From the cell containing the given text, extract its center point as [x, y] coordinate. 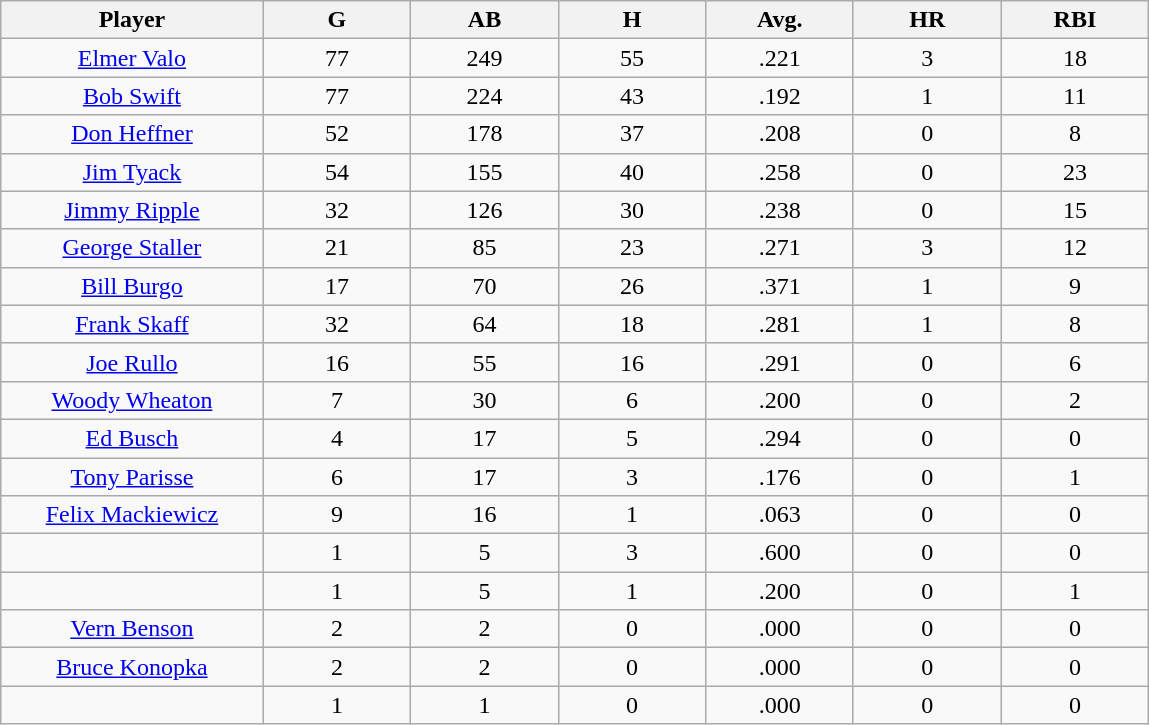
Don Heffner [132, 134]
Tony Parisse [132, 477]
54 [337, 172]
224 [485, 96]
70 [485, 286]
Frank Skaff [132, 324]
.294 [780, 438]
4 [337, 438]
21 [337, 248]
RBI [1075, 20]
.221 [780, 58]
178 [485, 134]
.258 [780, 172]
George Staller [132, 248]
.371 [780, 286]
.208 [780, 134]
43 [632, 96]
.281 [780, 324]
37 [632, 134]
.238 [780, 210]
H [632, 20]
7 [337, 400]
G [337, 20]
AB [485, 20]
.291 [780, 362]
15 [1075, 210]
.192 [780, 96]
64 [485, 324]
Elmer Valo [132, 58]
Vern Benson [132, 629]
HR [927, 20]
Bill Burgo [132, 286]
26 [632, 286]
.600 [780, 553]
Ed Busch [132, 438]
Joe Rullo [132, 362]
Bob Swift [132, 96]
126 [485, 210]
Felix Mackiewicz [132, 515]
Woody Wheaton [132, 400]
Bruce Konopka [132, 667]
.176 [780, 477]
155 [485, 172]
Avg. [780, 20]
249 [485, 58]
52 [337, 134]
12 [1075, 248]
40 [632, 172]
Jimmy Ripple [132, 210]
.063 [780, 515]
11 [1075, 96]
Player [132, 20]
.271 [780, 248]
85 [485, 248]
Jim Tyack [132, 172]
